Identify which cell holds the provided text, then report its [x, y] central coordinate. 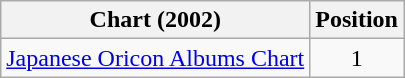
Position [357, 20]
Chart (2002) [156, 20]
1 [357, 58]
Japanese Oricon Albums Chart [156, 58]
